Return the (x, y) coordinate for the center point of the cell that contains the specified text.  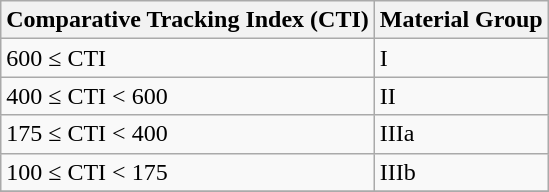
100 ≤ CTI < 175 (188, 172)
II (461, 96)
IIIb (461, 172)
I (461, 58)
Comparative Tracking Index (CTI) (188, 20)
IIIa (461, 134)
Material Group (461, 20)
400 ≤ CTI < 600 (188, 96)
600 ≤ CTI (188, 58)
175 ≤ CTI < 400 (188, 134)
